Identify which cell holds the provided text, then report its (x, y) central coordinate. 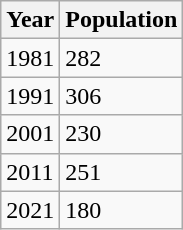
306 (122, 96)
2001 (30, 134)
1991 (30, 96)
180 (122, 210)
282 (122, 58)
2011 (30, 172)
Population (122, 20)
Year (30, 20)
230 (122, 134)
1981 (30, 58)
251 (122, 172)
2021 (30, 210)
